Locate the cell with the specified text and output its (x, y) center coordinate. 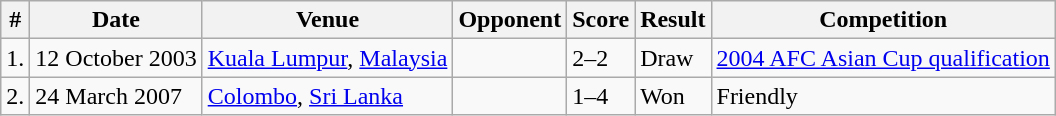
2. (16, 96)
Opponent (510, 20)
# (16, 20)
Date (116, 20)
Colombo, Sri Lanka (328, 96)
Result (673, 20)
2–2 (601, 58)
Competition (883, 20)
Score (601, 20)
2004 AFC Asian Cup qualification (883, 58)
Venue (328, 20)
1–4 (601, 96)
Won (673, 96)
12 October 2003 (116, 58)
Friendly (883, 96)
24 March 2007 (116, 96)
Kuala Lumpur, Malaysia (328, 58)
1. (16, 58)
Draw (673, 58)
